Scan for the cell matching the given text and deliver its (X, Y) coordinate at center. 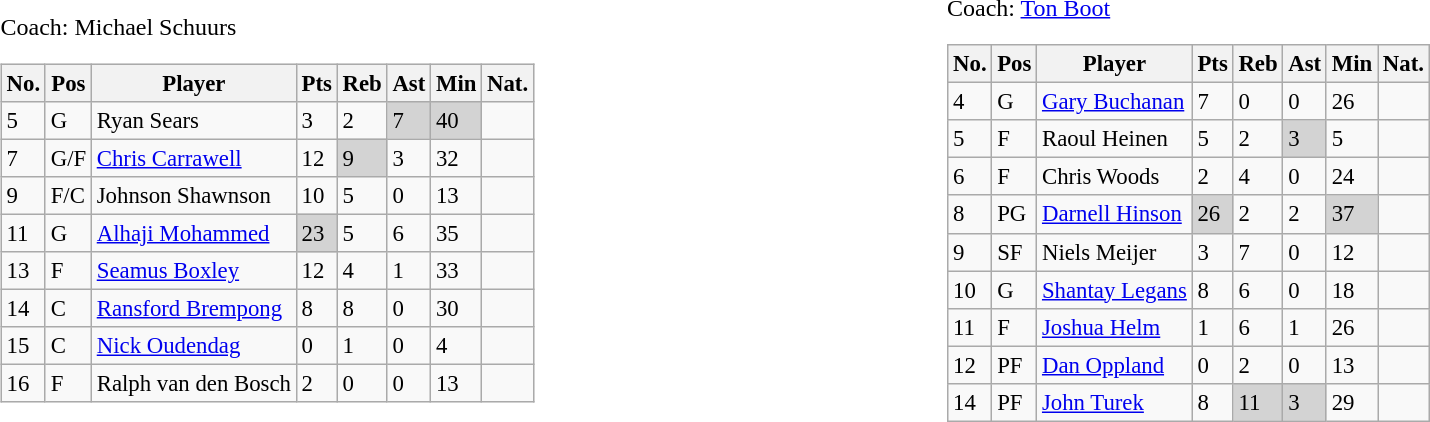
24 (1352, 177)
Gary Buchanan (1114, 102)
Ransford Brempong (194, 308)
Dan Oppland (1114, 365)
18 (1352, 290)
37 (1352, 214)
F/C (68, 196)
Niels Meijer (1114, 252)
Darnell Hinson (1114, 214)
16 (23, 384)
30 (456, 308)
33 (456, 271)
Ryan Sears (194, 120)
Chris Woods (1114, 177)
Johnson Shawnson (194, 196)
32 (456, 158)
40 (456, 120)
John Turek (1114, 402)
15 (23, 346)
Raoul Heinen (1114, 139)
Ralph van den Bosch (194, 384)
Nick Oudendag (194, 346)
23 (316, 233)
Chris Carrawell (194, 158)
Seamus Boxley (194, 271)
Alhaji Mohammed (194, 233)
G/F (68, 158)
SF (1014, 252)
29 (1352, 402)
PG (1014, 214)
35 (456, 233)
Joshua Helm (1114, 327)
Shantay Legans (1114, 290)
